For the text-containing cell, return its midpoint in [x, y] coordinate format. 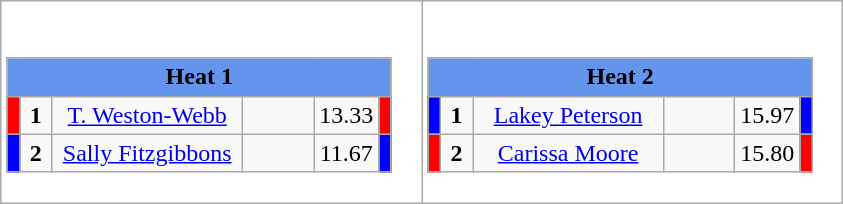
Heat 1 1 T. Weston-Webb 13.33 2 Sally Fitzgibbons 11.67 [212, 102]
Lakey Peterson [568, 115]
Carissa Moore [568, 153]
Heat 1 [199, 77]
15.97 [768, 115]
15.80 [768, 153]
Sally Fitzgibbons [148, 153]
T. Weston-Webb [148, 115]
Heat 2 [620, 77]
13.33 [346, 115]
11.67 [346, 153]
Heat 2 1 Lakey Peterson 15.97 2 Carissa Moore 15.80 [632, 102]
